Identify which cell holds the provided text, then report its (x, y) central coordinate. 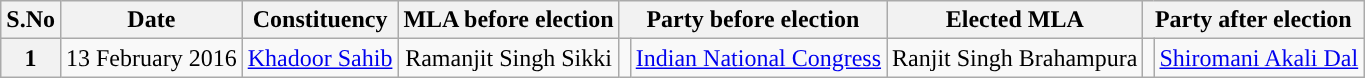
Party before election (752, 20)
1 (31, 58)
Ranjit Singh Brahampura (1015, 58)
13 February 2016 (151, 58)
MLA before election (508, 20)
Indian National Congress (758, 58)
Date (151, 20)
Shiromani Akali Dal (1259, 58)
Constituency (320, 20)
Khadoor Sahib (320, 58)
Party after election (1254, 20)
Ramanjit Singh Sikki (508, 58)
S.No (31, 20)
Elected MLA (1015, 20)
